From the cell containing the given text, extract its center point as (X, Y) coordinate. 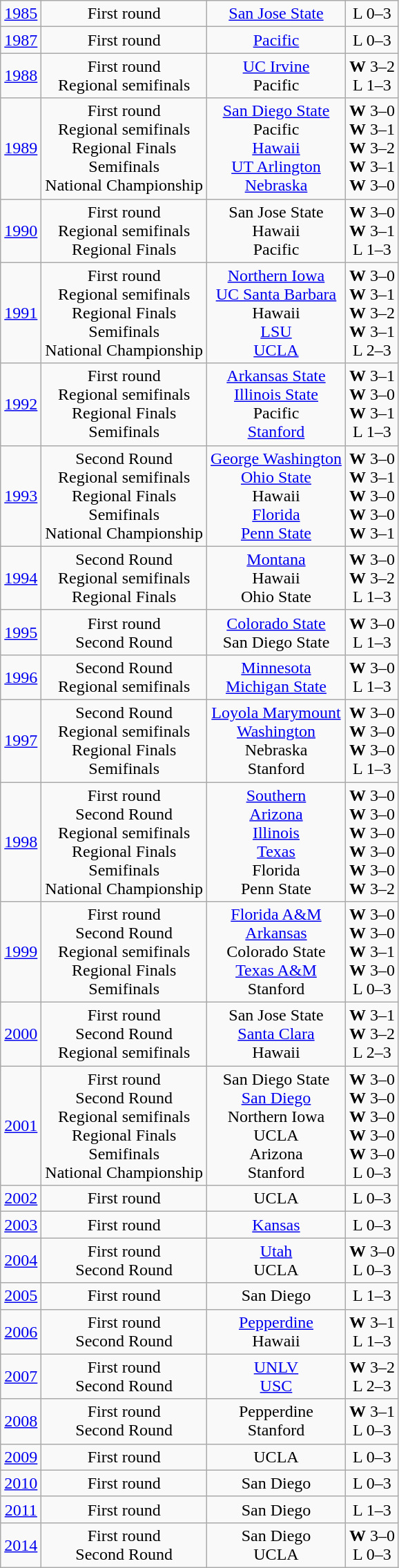
W 3–1W 3–0W 3–1L 1–3 (371, 405)
Loyola MarymountWashingtonNebraskaStanford (276, 740)
2005 (21, 1296)
1989 (21, 148)
1990 (21, 231)
W 3–0W 3–0W 3–1W 3–0L 0–3 (371, 952)
2007 (21, 1377)
1987 (21, 40)
2004 (21, 1261)
UtahUCLA (276, 1261)
UC IrvinePacific (276, 76)
W 3–1L 1–3 (371, 1331)
2001 (21, 1125)
W 3–2L 1–3 (371, 76)
2014 (21, 1545)
Pacific (276, 40)
W 3–0W 3–0W 3–0L 1–3 (371, 740)
W 3–0W 3–1W 3–0W 3–0W 3–1 (371, 496)
1993 (21, 496)
PepperdineStanford (276, 1421)
W 3–0W 3–1W 3–2W 3–1W 3–0 (371, 148)
2000 (21, 1034)
1991 (21, 313)
1995 (21, 632)
1985 (21, 14)
San Jose StateSanta ClaraHawaii (276, 1034)
First roundRegional semifinals (124, 76)
1997 (21, 740)
2002 (21, 1199)
1994 (21, 578)
George WashingtonOhio StateHawaiiFloridaPenn State (276, 496)
1998 (21, 841)
Florida A&MArkansasColorado StateTexas A&MStanford (276, 952)
1992 (21, 405)
First roundRegional semifinalsRegional FinalsSemifinals (124, 405)
Kansas (276, 1225)
1996 (21, 677)
MontanaHawaiiOhio State (276, 578)
Second RoundRegional semifinalsRegional FinalsSemifinalsNational Championship (124, 496)
First roundSecond RoundRegional semifinals (124, 1034)
San Diego StatePacificHawaiiUT ArlingtonNebraska (276, 148)
W 3–0W 3–0W 3–0W 3–0W 3–0W 3–2 (371, 841)
San DiegoUCLA (276, 1545)
2003 (21, 1225)
W 3–0W 3–2L 1–3 (371, 578)
Colorado StateSan Diego State (276, 632)
W 3–1W 3–2L 2–3 (371, 1034)
W 3–0W 3–0W 3–0W 3–0W 3–0L 0–3 (371, 1125)
2011 (21, 1509)
Northern IowaUC Santa BarbaraHawaiiLSUUCLA (276, 313)
SouthernArizonaIllinoisTexasFloridaPenn State (276, 841)
MinnesotaMichigan State (276, 677)
W 3–0W 3–1L 1–3 (371, 231)
UNLVUSC (276, 1377)
San Jose StateHawaiiPacific (276, 231)
PepperdineHawaii (276, 1331)
1988 (21, 76)
2009 (21, 1457)
San Jose State (276, 14)
2006 (21, 1331)
W 3–1L 0–3 (371, 1421)
2010 (21, 1483)
Second RoundRegional semifinalsRegional FinalsSemifinals (124, 740)
San Diego StateSan DiegoNorthern IowaUCLAArizonaStanford (276, 1125)
First roundRegional semifinalsRegional Finals (124, 231)
Second RoundRegional semifinalsRegional Finals (124, 578)
Second RoundRegional semifinals (124, 677)
1999 (21, 952)
W 3–2L 2–3 (371, 1377)
W 3–0W 3–1W 3–2W 3–1L 2–3 (371, 313)
Arkansas StateIllinois StatePacificStanford (276, 405)
2008 (21, 1421)
First roundSecond RoundRegional semifinalsRegional FinalsSemifinals (124, 952)
